Find where the given text appears and provide that cell's center as [x, y] coordinate. 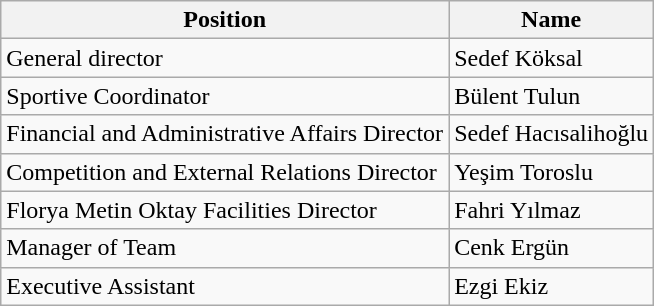
Fahri Yılmaz [552, 210]
Position [225, 20]
General director [225, 58]
Bülent Tulun [552, 96]
Sedef Hacısalihoğlu [552, 134]
Florya Metin Oktay Facilities Director [225, 210]
Ezgi Ekiz [552, 286]
Manager of Team [225, 248]
Cenk Ergün [552, 248]
Competition and External Relations Director [225, 172]
Sedef Köksal [552, 58]
Yeşim Toroslu [552, 172]
Name [552, 20]
Financial and Administrative Affairs Director [225, 134]
Sportive Coordinator [225, 96]
Executive Assistant [225, 286]
